Detect which cell encompasses the target text, then output its [X, Y] center coordinate. 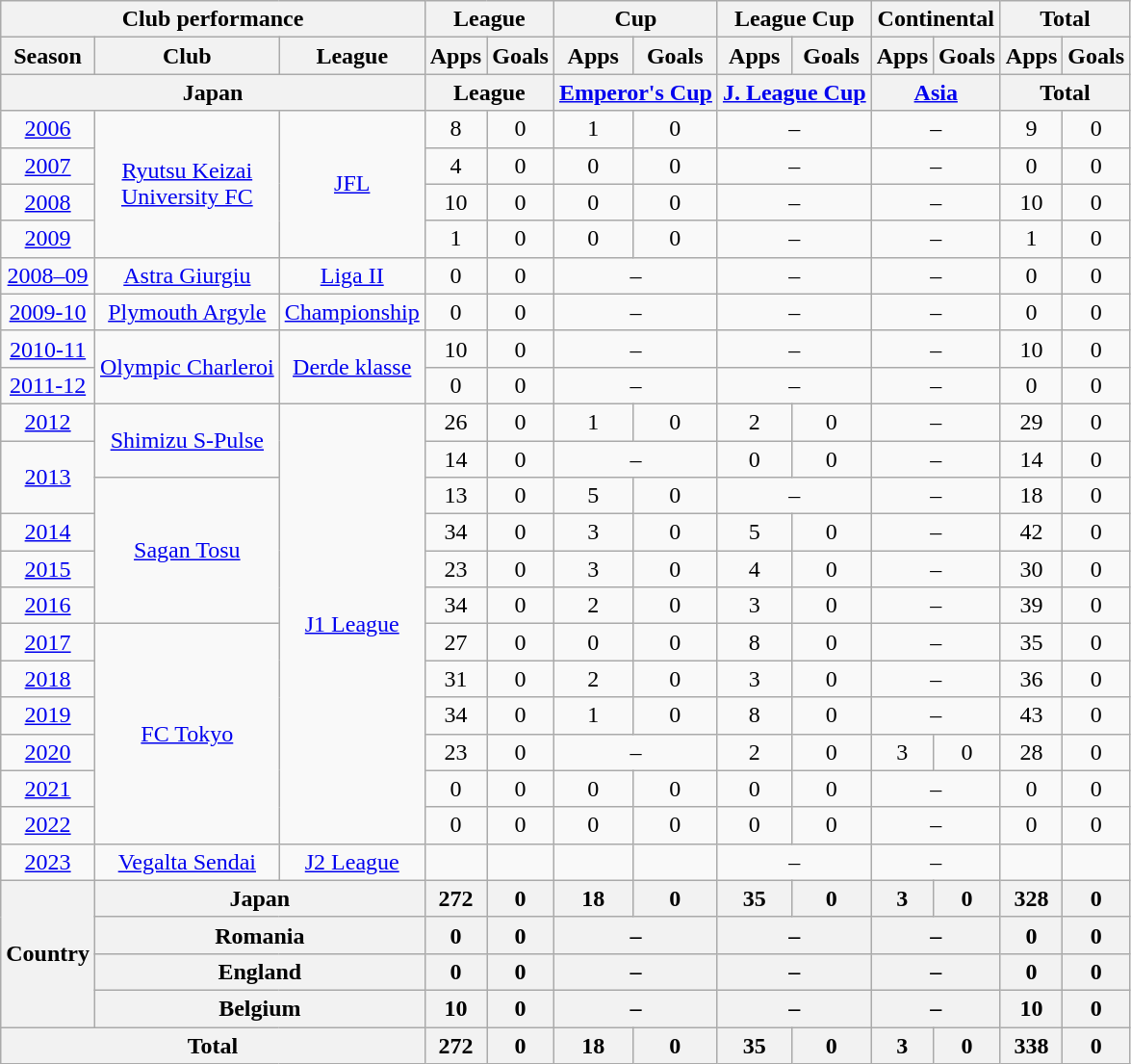
Romania [260, 935]
338 [1031, 1045]
27 [455, 642]
2010-11 [48, 349]
2021 [48, 789]
2007 [48, 166]
Astra Giurgiu [187, 275]
Belgium [260, 1008]
Championship [352, 312]
Club performance [214, 19]
Shimizu S-Pulse [187, 440]
2009 [48, 239]
2014 [48, 532]
Cup [635, 19]
England [260, 972]
39 [1031, 606]
28 [1031, 752]
36 [1031, 679]
Ryutsu KeizaiUniversity FC [187, 184]
Olympic Charleroi [187, 367]
2023 [48, 862]
Liga II [352, 275]
2020 [48, 752]
Vegalta Sendai [187, 862]
2009-10 [48, 312]
2013 [48, 478]
2022 [48, 825]
JFL [352, 184]
J2 League [352, 862]
43 [1031, 715]
2008 [48, 202]
Plymouth Argyle [187, 312]
26 [455, 422]
Continental [936, 19]
Sagan Tosu [187, 551]
2011-12 [48, 385]
2008–09 [48, 275]
Country [48, 953]
2015 [48, 569]
31 [455, 679]
9 [1031, 129]
Derde klasse [352, 367]
30 [1031, 569]
J. League Cup [794, 92]
2006 [48, 129]
League Cup [794, 19]
Emperor's Cup [635, 92]
2012 [48, 422]
2017 [48, 642]
42 [1031, 532]
Club [187, 56]
J1 League [352, 624]
Asia [936, 92]
2016 [48, 606]
Season [48, 56]
2019 [48, 715]
2018 [48, 679]
328 [1031, 898]
FC Tokyo [187, 734]
29 [1031, 422]
13 [455, 496]
